Pinpoint the cell where the given text exists, returning its (X, Y) midpoint coordinate. 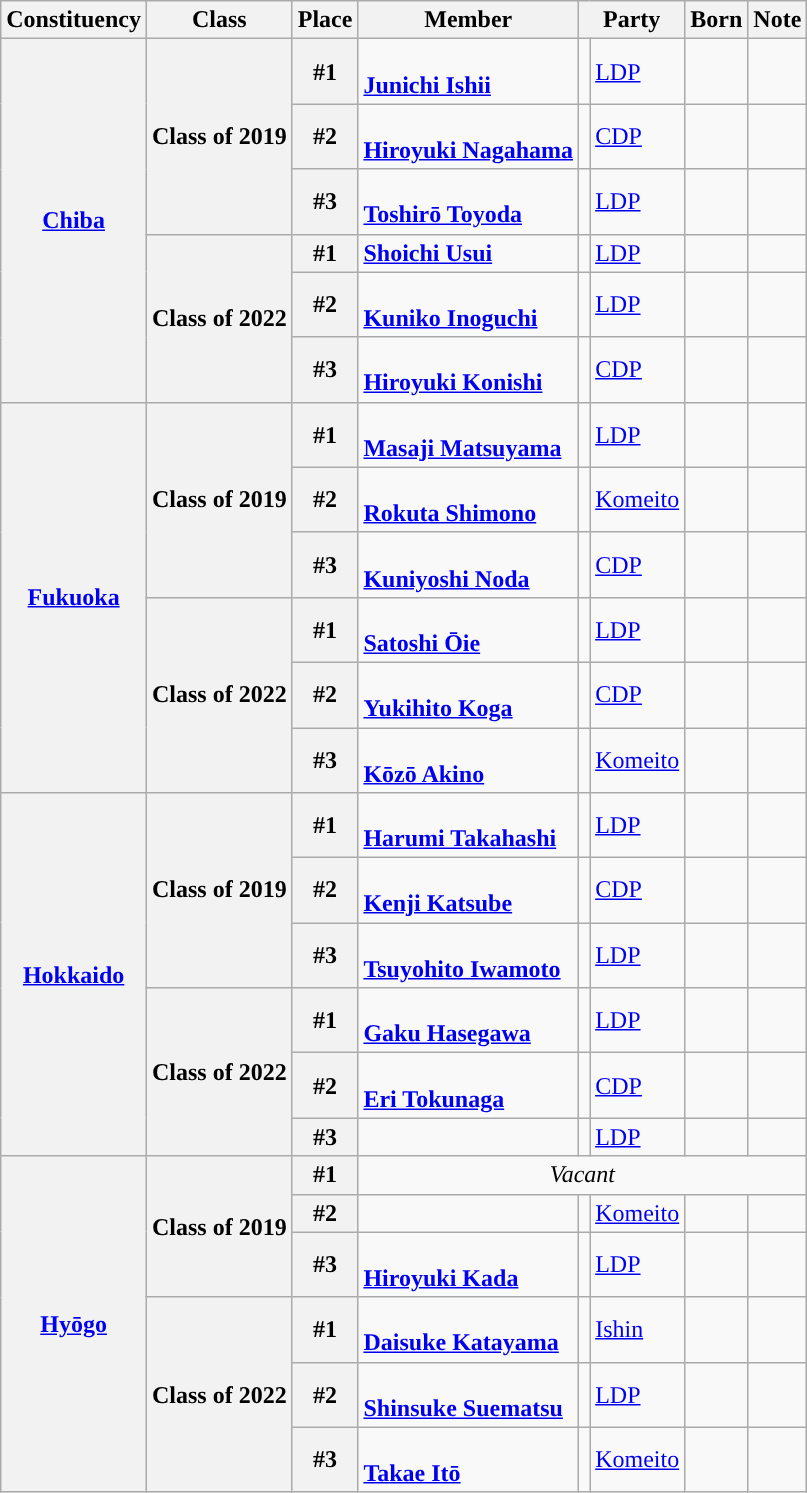
Party (632, 20)
Hiroyuki Nagahama (468, 136)
Kuniko Inoguchi (468, 304)
Ishin (638, 1330)
Kōzō Akino (468, 760)
Daisuke Katayama (468, 1330)
Takae Itō (468, 1460)
Toshirō Toyoda (468, 202)
Hokkaido (74, 974)
Kenji Katsube (468, 890)
Fukuoka (74, 597)
Junichi Ishii (468, 72)
Masaji Matsuyama (468, 434)
Class (219, 20)
Shoichi Usui (468, 253)
Place (325, 20)
Shinsuke Suematsu (468, 1394)
Kuniyoshi Noda (468, 564)
Rokuta Shimono (468, 500)
Harumi Takahashi (468, 826)
Tsuyohito Iwamoto (468, 956)
Hyōgo (74, 1324)
Constituency (74, 20)
Hiroyuki Konishi (468, 370)
Yukihito Koga (468, 694)
Hiroyuki Kada (468, 1264)
Eri Tokunaga (468, 1086)
Member (468, 20)
Born (716, 20)
Gaku Hasegawa (468, 1020)
Satoshi Ōie (468, 630)
Note (778, 20)
Chiba (74, 220)
Vacant (582, 1175)
